From the cell containing the given text, extract its center point as (x, y) coordinate. 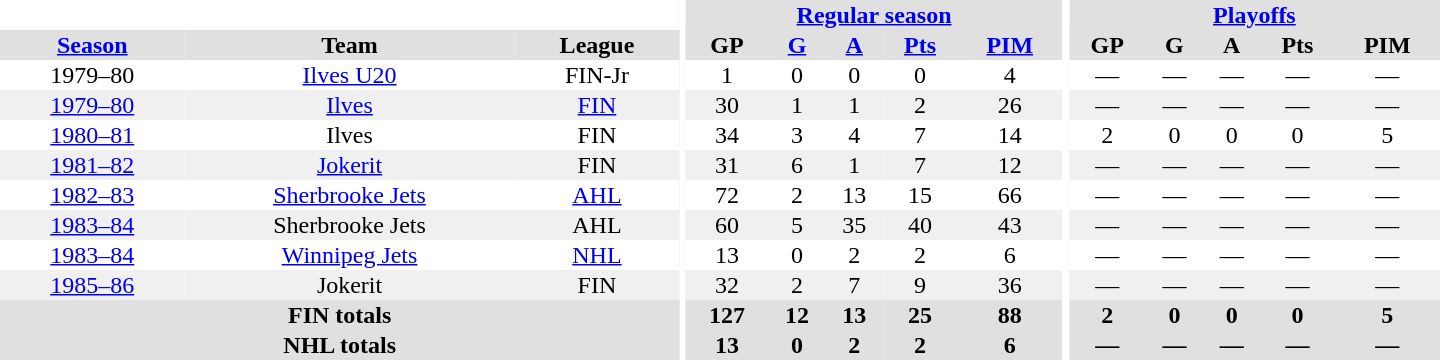
40 (920, 225)
NHL (598, 255)
FIN-Jr (598, 75)
72 (728, 195)
31 (728, 165)
34 (728, 135)
26 (1010, 105)
9 (920, 285)
FIN totals (340, 315)
43 (1010, 225)
Team (349, 45)
1981–82 (92, 165)
30 (728, 105)
Winnipeg Jets (349, 255)
Playoffs (1254, 15)
25 (920, 315)
3 (796, 135)
60 (728, 225)
1985–86 (92, 285)
NHL totals (340, 345)
1980–81 (92, 135)
15 (920, 195)
127 (728, 315)
36 (1010, 285)
66 (1010, 195)
35 (854, 225)
Regular season (874, 15)
Ilves U20 (349, 75)
1982–83 (92, 195)
14 (1010, 135)
88 (1010, 315)
32 (728, 285)
Season (92, 45)
League (598, 45)
